Determine the (x, y) coordinate at the center of the cell enclosing the given text.  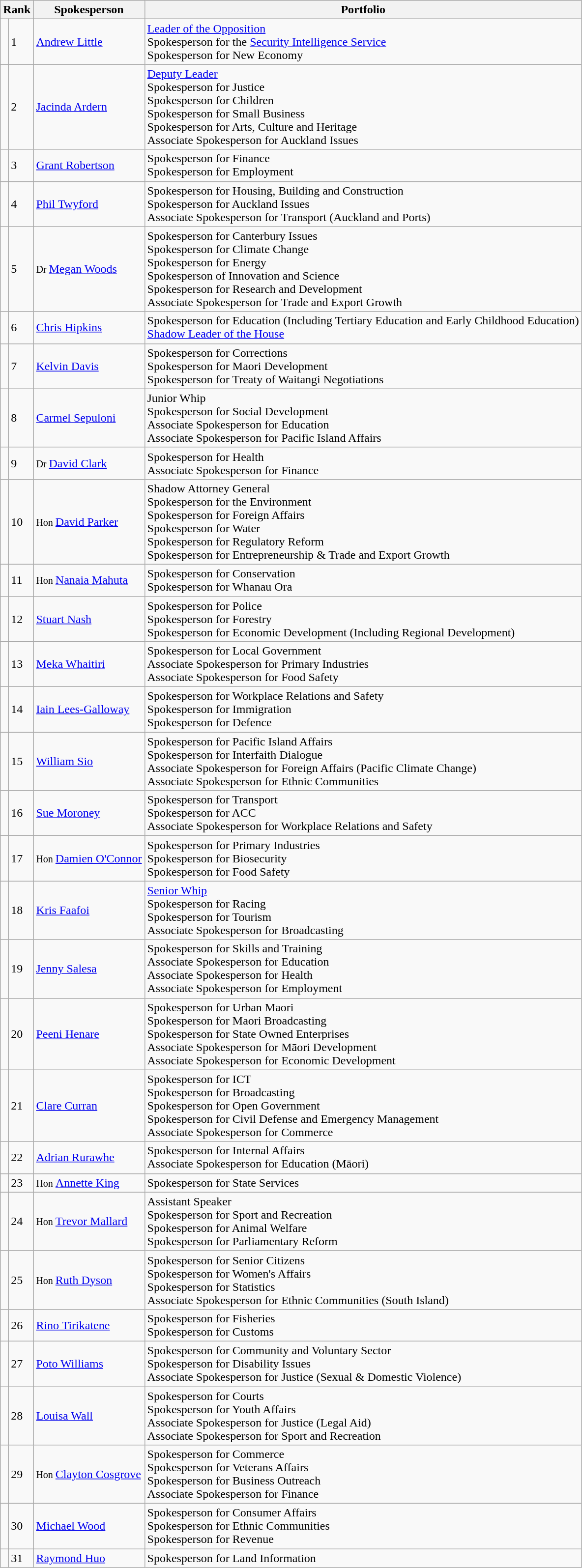
12 (21, 619)
28 (21, 1416)
Meka Whaitiri (89, 664)
Jacinda Ardern (89, 107)
Iain Lees-Galloway (89, 710)
Spokesperson for FisheriesSpokesperson for Customs (363, 1325)
Stuart Nash (89, 619)
Spokesperson for PoliceSpokesperson for ForestrySpokesperson for Economic Development (Including Regional Development) (363, 619)
Dr Megan Woods (89, 269)
Spokesperson for Local GovernmentAssociate Spokesperson for Primary IndustriesAssociate Spokesperson for Food Safety (363, 664)
6 (21, 327)
Jenny Salesa (89, 969)
9 (21, 463)
22 (21, 1158)
Peeni Henare (89, 1034)
5 (21, 269)
Kris Faafoi (89, 910)
Spokesperson for Consumer AffairsSpokesperson for Ethnic CommunitiesSpokesperson for Revenue (363, 1526)
18 (21, 910)
Spokesperson for CourtsSpokesperson for Youth AffairsAssociate Spokesperson for Justice (Legal Aid)Associate Spokesperson for Sport and Recreation (363, 1416)
4 (21, 204)
31 (21, 1558)
Poto Williams (89, 1364)
Spokesperson for State Services (363, 1183)
Spokesperson for Primary IndustriesSpokesperson for BiosecuritySpokesperson for Food Safety (363, 858)
11 (21, 580)
Spokesperson for Internal AffairsAssociate Spokesperson for Education (Māori) (363, 1158)
26 (21, 1325)
30 (21, 1526)
Spokesperson for Community and Voluntary SectorSpokesperson for Disability IssuesAssociate Spokesperson for Justice (Sexual & Domestic Violence) (363, 1364)
Hon Ruth Dyson (89, 1280)
Hon Nanaia Mahuta (89, 580)
Phil Twyford (89, 204)
20 (21, 1034)
Spokesperson for Housing, Building and ConstructionSpokesperson for Auckland IssuesAssociate Spokesperson for Transport (Auckland and Ports) (363, 204)
1 (21, 42)
25 (21, 1280)
Chris Hipkins (89, 327)
Spokesperson for CommerceSpokesperson for Veterans AffairsSpokesperson for Business OutreachAssociate Spokesperson for Finance (363, 1474)
Spokesperson for FinanceSpokesperson for Employment (363, 165)
Kelvin Davis (89, 366)
Hon Annette King (89, 1183)
Clare Curran (89, 1106)
Michael Wood (89, 1526)
19 (21, 969)
10 (21, 522)
Spokesperson for ConservationSpokesperson for Whanau Ora (363, 580)
Spokesperson for HealthAssociate Spokesperson for Finance (363, 463)
Dr David Clark (89, 463)
29 (21, 1474)
Spokesperson for TransportSpokesperson for ACCAssociate Spokesperson for Workplace Relations and Safety (363, 813)
Hon Trevor Mallard (89, 1222)
16 (21, 813)
Portfolio (363, 10)
Sue Moroney (89, 813)
Andrew Little (89, 42)
21 (21, 1106)
24 (21, 1222)
Junior WhipSpokesperson for Social DevelopmentAssociate Spokesperson for EducationAssociate Spokesperson for Pacific Island Affairs (363, 418)
Louisa Wall (89, 1416)
Hon Clayton Cosgrove (89, 1474)
14 (21, 710)
7 (21, 366)
Spokesperson for Education (Including Tertiary Education and Early Childhood Education)Shadow Leader of the House (363, 327)
Hon David Parker (89, 522)
Rino Tirikatene (89, 1325)
13 (21, 664)
Grant Robertson (89, 165)
15 (21, 762)
27 (21, 1364)
Raymond Huo (89, 1558)
Senior WhipSpokesperson for RacingSpokesperson for TourismAssociate Spokesperson for Broadcasting (363, 910)
Carmel Sepuloni (89, 418)
Rank (17, 10)
17 (21, 858)
3 (21, 165)
Assistant SpeakerSpokesperson for Sport and RecreationSpokesperson for Animal WelfareSpokesperson for Parliamentary Reform (363, 1222)
Hon Damien O'Connor (89, 858)
William Sio (89, 762)
Adrian Rurawhe (89, 1158)
23 (21, 1183)
Spokesperson (89, 10)
Spokesperson for CorrectionsSpokesperson for Maori DevelopmentSpokesperson for Treaty of Waitangi Negotiations (363, 366)
8 (21, 418)
Spokesperson for Skills and TrainingAssociate Spokesperson for EducationAssociate Spokesperson for HealthAssociate Spokesperson for Employment (363, 969)
Leader of the OppositionSpokesperson for the Security Intelligence ServiceSpokesperson for New Economy (363, 42)
Spokesperson for Land Information (363, 1558)
2 (21, 107)
Spokesperson for Workplace Relations and SafetySpokesperson for ImmigrationSpokesperson for Defence (363, 710)
